Extract the (x, y) coordinate from the center of the cell holding the provided text.  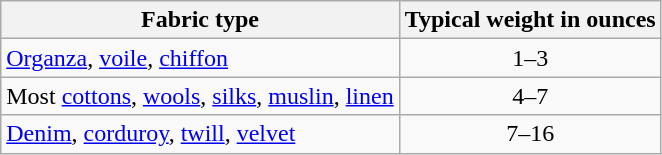
Denim, corduroy, twill, velvet (200, 134)
1–3 (530, 58)
4–7 (530, 96)
Organza, voile, chiffon (200, 58)
Fabric type (200, 20)
7–16 (530, 134)
Typical weight in ounces (530, 20)
Most cottons, wools, silks, muslin, linen (200, 96)
